Return the (X, Y) coordinate for the center point of the cell that contains the specified text.  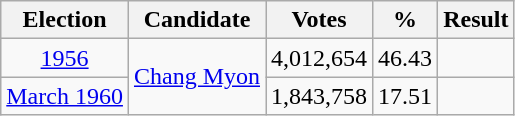
4,012,654 (320, 58)
1956 (65, 58)
1,843,758 (320, 96)
Result (476, 20)
46.43 (406, 58)
% (406, 20)
Candidate (196, 20)
March 1960 (65, 96)
Votes (320, 20)
Chang Myon (196, 77)
Election (65, 20)
17.51 (406, 96)
